Locate the cell with the specified text and output its (X, Y) center coordinate. 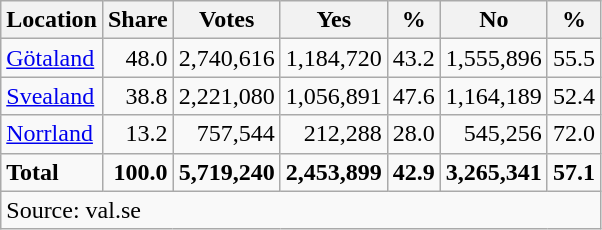
1,184,720 (334, 58)
545,256 (494, 134)
5,719,240 (226, 172)
Votes (226, 20)
43.2 (414, 58)
57.1 (574, 172)
47.6 (414, 96)
Yes (334, 20)
52.4 (574, 96)
No (494, 20)
2,740,616 (226, 58)
13.2 (138, 134)
1,164,189 (494, 96)
38.8 (138, 96)
55.5 (574, 58)
Götaland (52, 58)
Norrland (52, 134)
1,056,891 (334, 96)
72.0 (574, 134)
2,221,080 (226, 96)
Location (52, 20)
Source: val.se (301, 210)
Total (52, 172)
2,453,899 (334, 172)
48.0 (138, 58)
Share (138, 20)
100.0 (138, 172)
212,288 (334, 134)
Svealand (52, 96)
757,544 (226, 134)
28.0 (414, 134)
3,265,341 (494, 172)
42.9 (414, 172)
1,555,896 (494, 58)
